Scan for the cell matching the given text and deliver its [X, Y] coordinate at center. 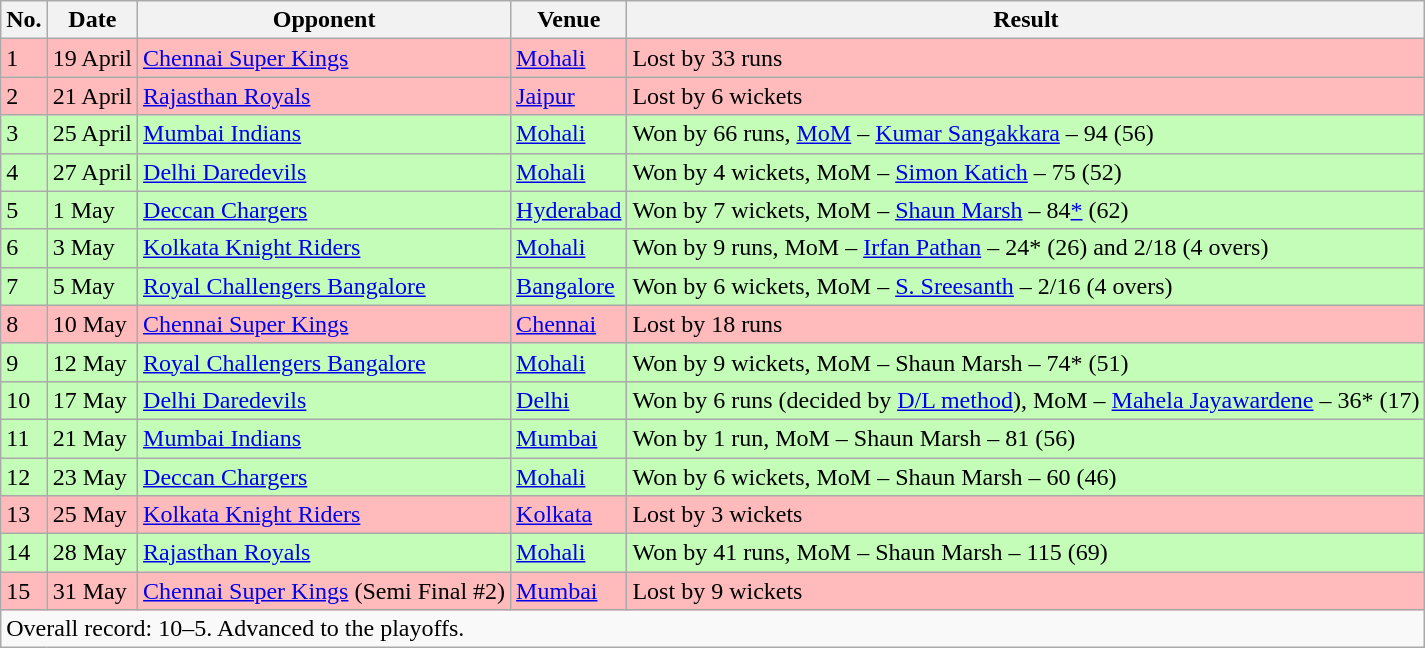
Lost by 3 wickets [1026, 515]
Lost by 33 runs [1026, 58]
Kolkata [569, 515]
Jaipur [569, 96]
Chennai [569, 324]
10 [24, 400]
1 May [92, 210]
2 [24, 96]
Won by 4 wickets, MoM – Simon Katich – 75 (52) [1026, 172]
15 [24, 591]
Lost by 6 wickets [1026, 96]
6 [24, 248]
11 [24, 438]
10 May [92, 324]
Hyderabad [569, 210]
Won by 66 runs, MoM – Kumar Sangakkara – 94 (56) [1026, 134]
21 April [92, 96]
4 [24, 172]
14 [24, 553]
17 May [92, 400]
Venue [569, 20]
25 May [92, 515]
19 April [92, 58]
5 [24, 210]
12 [24, 477]
Result [1026, 20]
Date [92, 20]
Won by 7 wickets, MoM – Shaun Marsh – 84* (62) [1026, 210]
Delhi [569, 400]
28 May [92, 553]
31 May [92, 591]
13 [24, 515]
Won by 6 wickets, MoM – S. Sreesanth – 2/16 (4 overs) [1026, 286]
25 April [92, 134]
12 May [92, 362]
No. [24, 20]
27 April [92, 172]
21 May [92, 438]
Lost by 9 wickets [1026, 591]
3 May [92, 248]
Bangalore [569, 286]
Won by 9 wickets, MoM – Shaun Marsh – 74* (51) [1026, 362]
8 [24, 324]
Lost by 18 runs [1026, 324]
Won by 6 wickets, MoM – Shaun Marsh – 60 (46) [1026, 477]
Won by 1 run, MoM – Shaun Marsh – 81 (56) [1026, 438]
Overall record: 10–5. Advanced to the playoffs. [713, 629]
Opponent [324, 20]
Won by 41 runs, MoM – Shaun Marsh – 115 (69) [1026, 553]
Won by 9 runs, MoM – Irfan Pathan – 24* (26) and 2/18 (4 overs) [1026, 248]
Chennai Super Kings (Semi Final #2) [324, 591]
9 [24, 362]
7 [24, 286]
5 May [92, 286]
3 [24, 134]
Won by 6 runs (decided by D/L method), MoM – Mahela Jayawardene – 36* (17) [1026, 400]
1 [24, 58]
23 May [92, 477]
